Find where the given text appears and provide that cell's center as [x, y] coordinate. 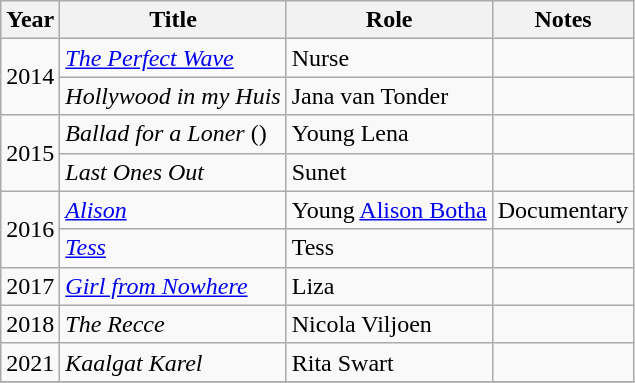
Jana van Tonder [389, 96]
Rita Swart [389, 362]
2018 [30, 324]
2015 [30, 153]
Notes [563, 20]
Ballad for a Loner () [173, 134]
Last Ones Out [173, 172]
2016 [30, 229]
2017 [30, 286]
Young Lena [389, 134]
Liza [389, 286]
Nurse [389, 58]
Year [30, 20]
The Recce [173, 324]
Nicola Viljoen [389, 324]
2021 [30, 362]
Role [389, 20]
The Perfect Wave [173, 58]
Alison [173, 210]
Young Alison Botha [389, 210]
Sunet [389, 172]
Kaalgat Karel [173, 362]
Documentary [563, 210]
Hollywood in my Huis [173, 96]
Title [173, 20]
2014 [30, 77]
Girl from Nowhere [173, 286]
